For the text-containing cell, return its midpoint in (x, y) coordinate format. 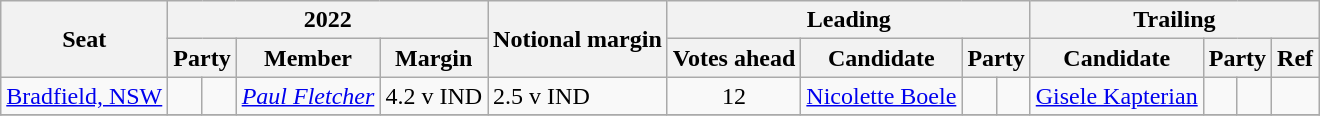
Gisele Kapterian (1116, 96)
Member (308, 58)
Bradfield, NSW (84, 96)
Notional margin (578, 39)
12 (734, 96)
Nicolette Boele (882, 96)
Seat (84, 39)
Margin (434, 58)
4.2 v IND (434, 96)
Leading (848, 20)
2022 (328, 20)
Trailing (1174, 20)
Ref (1296, 58)
2.5 v IND (578, 96)
Votes ahead (734, 58)
Paul Fletcher (308, 96)
